Return the [X, Y] coordinate for the center point of the cell that contains the specified text.  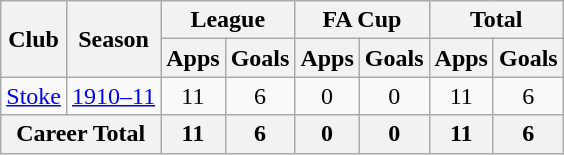
Career Total [81, 134]
1910–11 [113, 96]
Stoke [34, 96]
Season [113, 39]
Club [34, 39]
League [228, 20]
FA Cup [362, 20]
Total [496, 20]
